Find where the given text appears and provide that cell's center as [X, Y] coordinate. 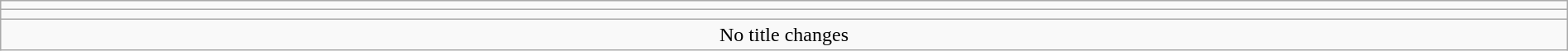
No title changes [784, 35]
